From the cell containing the given text, extract its center point as (x, y) coordinate. 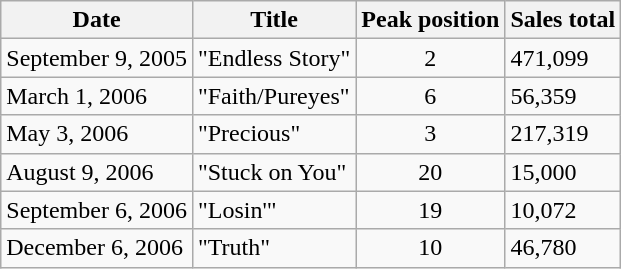
"Endless Story" (274, 58)
"Losin'" (274, 210)
471,099 (563, 58)
December 6, 2006 (97, 248)
20 (430, 172)
2 (430, 58)
September 9, 2005 (97, 58)
Peak position (430, 20)
46,780 (563, 248)
August 9, 2006 (97, 172)
"Precious" (274, 134)
May 3, 2006 (97, 134)
Sales total (563, 20)
"Truth" (274, 248)
3 (430, 134)
217,319 (563, 134)
March 1, 2006 (97, 96)
19 (430, 210)
Date (97, 20)
15,000 (563, 172)
Title (274, 20)
6 (430, 96)
"Faith/Pureyes" (274, 96)
10 (430, 248)
56,359 (563, 96)
10,072 (563, 210)
"Stuck on You" (274, 172)
September 6, 2006 (97, 210)
